Locate the cell with the specified text and output its [X, Y] center coordinate. 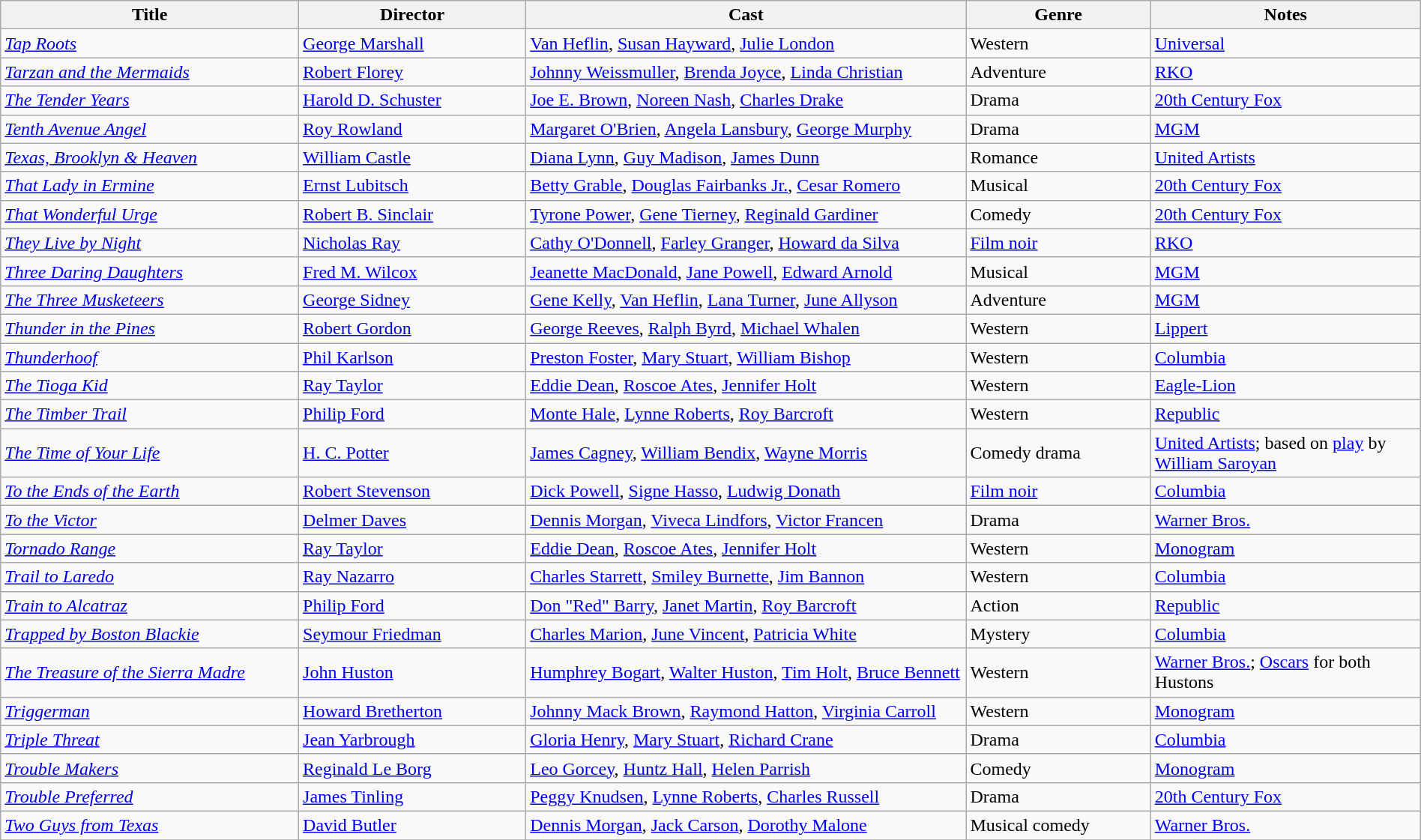
James Cagney, William Bendix, Wayne Morris [746, 453]
To the Ends of the Earth [150, 492]
Margaret O'Brien, Angela Lansbury, George Murphy [746, 129]
Eagle-Lion [1285, 386]
Ernst Lubitsch [412, 186]
Gloria Henry, Mary Stuart, Richard Crane [746, 740]
Romance [1058, 157]
George Sidney [412, 300]
Dick Powell, Signe Hasso, Ludwig Donath [746, 492]
Action [1058, 605]
Reginald Le Borg [412, 768]
Lippert [1285, 328]
Tap Roots [150, 43]
To the Victor [150, 520]
Robert Stevenson [412, 492]
Leo Gorcey, Huntz Hall, Helen Parrish [746, 768]
Cast [746, 15]
Genre [1058, 15]
Betty Grable, Douglas Fairbanks Jr., Cesar Romero [746, 186]
Nicholas Ray [412, 243]
Trouble Preferred [150, 797]
Triggerman [150, 711]
Robert Florey [412, 72]
The Tender Years [150, 100]
The Timber Trail [150, 414]
Delmer Daves [412, 520]
Preston Foster, Mary Stuart, William Bishop [746, 357]
Charles Starrett, Smiley Burnette, Jim Bannon [746, 577]
Three Daring Daughters [150, 271]
United Artists [1285, 157]
William Castle [412, 157]
Jeanette MacDonald, Jane Powell, Edward Arnold [746, 271]
That Wonderful Urge [150, 214]
Johnny Mack Brown, Raymond Hatton, Virginia Carroll [746, 711]
Robert B. Sinclair [412, 214]
Texas, Brooklyn & Heaven [150, 157]
James Tinling [412, 797]
Notes [1285, 15]
Musical comedy [1058, 825]
Jean Yarbrough [412, 740]
The Treasure of the Sierra Madre [150, 673]
Tarzan and the Mermaids [150, 72]
Van Heflin, Susan Hayward, Julie London [746, 43]
Train to Alcatraz [150, 605]
Tornado Range [150, 549]
George Marshall [412, 43]
Dennis Morgan, Jack Carson, Dorothy Malone [746, 825]
Charles Marion, June Vincent, Patricia White [746, 634]
The Tioga Kid [150, 386]
Humphrey Bogart, Walter Huston, Tim Holt, Bruce Bennett [746, 673]
Harold D. Schuster [412, 100]
Joe E. Brown, Noreen Nash, Charles Drake [746, 100]
Thunderhoof [150, 357]
Phil Karlson [412, 357]
Tyrone Power, Gene Tierney, Reginald Gardiner [746, 214]
John Huston [412, 673]
That Lady in Ermine [150, 186]
Tenth Avenue Angel [150, 129]
Roy Rowland [412, 129]
Trail to Laredo [150, 577]
The Three Musketeers [150, 300]
Robert Gordon [412, 328]
H. C. Potter [412, 453]
Two Guys from Texas [150, 825]
Trapped by Boston Blackie [150, 634]
Johnny Weissmuller, Brenda Joyce, Linda Christian [746, 72]
Director [412, 15]
Universal [1285, 43]
Comedy drama [1058, 453]
Howard Bretherton [412, 711]
George Reeves, Ralph Byrd, Michael Whalen [746, 328]
Monte Hale, Lynne Roberts, Roy Barcroft [746, 414]
They Live by Night [150, 243]
Warner Bros.; Oscars for both Hustons [1285, 673]
Ray Nazarro [412, 577]
Seymour Friedman [412, 634]
Peggy Knudsen, Lynne Roberts, Charles Russell [746, 797]
Fred M. Wilcox [412, 271]
Mystery [1058, 634]
United Artists; based on play by William Saroyan [1285, 453]
Thunder in the Pines [150, 328]
David Butler [412, 825]
Diana Lynn, Guy Madison, James Dunn [746, 157]
Triple Threat [150, 740]
Trouble Makers [150, 768]
Cathy O'Donnell, Farley Granger, Howard da Silva [746, 243]
Don "Red" Barry, Janet Martin, Roy Barcroft [746, 605]
The Time of Your Life [150, 453]
Dennis Morgan, Viveca Lindfors, Victor Francen [746, 520]
Gene Kelly, Van Heflin, Lana Turner, June Allyson [746, 300]
Title [150, 15]
